Scan for the cell matching the given text and deliver its (x, y) coordinate at center. 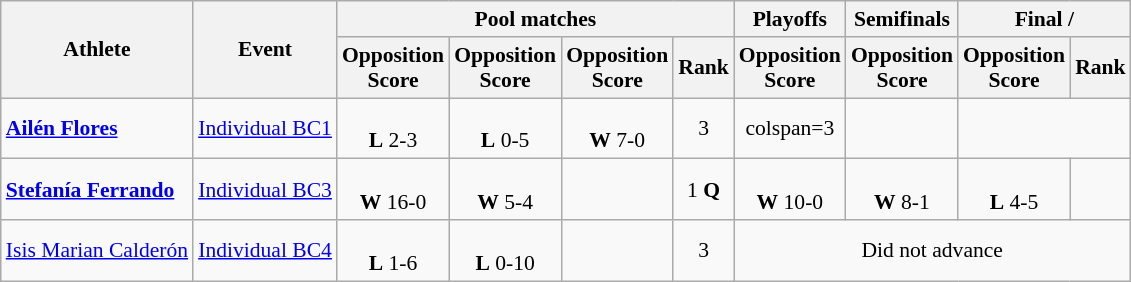
colspan=3 (790, 128)
Final / (1044, 19)
W 8-1 (902, 190)
L 1-6 (393, 250)
Individual BC3 (265, 190)
W 10-0 (790, 190)
Isis Marian Calderón (97, 250)
Athlete (97, 50)
Individual BC1 (265, 128)
Semifinals (902, 19)
L 4-5 (1014, 190)
Playoffs (790, 19)
W 16-0 (393, 190)
Pool matches (536, 19)
L 0-5 (505, 128)
1 Q (704, 190)
W 5-4 (505, 190)
L 2-3 (393, 128)
Did not advance (932, 250)
L 0-10 (505, 250)
Individual BC4 (265, 250)
W 7-0 (617, 128)
Event (265, 50)
Ailén Flores (97, 128)
Stefanía Ferrando (97, 190)
